Pinpoint the cell where the given text exists, returning its (x, y) midpoint coordinate. 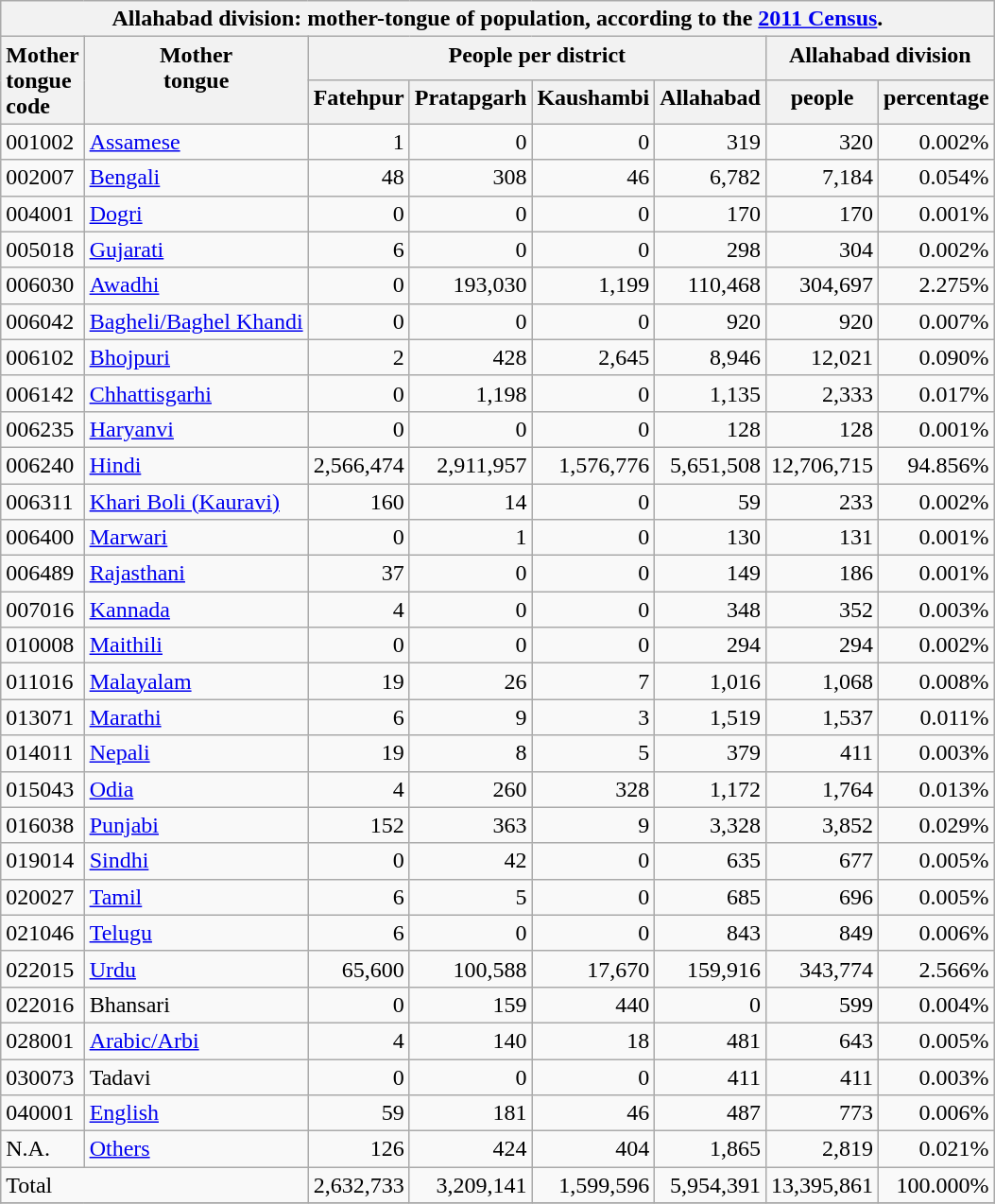
Marathi (197, 717)
028001 (43, 1041)
343,774 (822, 969)
7 (593, 681)
0.007% (937, 321)
319 (711, 142)
Chhattisgarhi (197, 393)
Mothertonguecode (43, 80)
8 (471, 753)
3,209,141 (471, 1185)
Tadavi (197, 1076)
186 (822, 574)
019014 (43, 861)
48 (359, 178)
17,670 (593, 969)
677 (822, 861)
014011 (43, 753)
348 (711, 610)
0.029% (937, 825)
233 (822, 502)
Telugu (197, 933)
006102 (43, 357)
42 (471, 861)
Nepali (197, 753)
Allahabad division (880, 59)
Hindi (197, 465)
404 (593, 1149)
Tamil (197, 897)
021046 (43, 933)
Allahabad division: mother-tongue of population, according to the 2011 Census. (497, 19)
849 (822, 933)
1,764 (822, 789)
People per district (537, 59)
152 (359, 825)
5,651,508 (711, 465)
0.021% (937, 1149)
149 (711, 574)
3 (593, 717)
Bagheli/Baghel Khandi (197, 321)
635 (711, 861)
1,068 (822, 681)
0.017% (937, 393)
298 (711, 249)
2,632,733 (359, 1185)
1,519 (711, 717)
126 (359, 1149)
2,911,957 (471, 465)
643 (822, 1041)
304,697 (822, 285)
1,865 (711, 1149)
3,852 (822, 825)
160 (359, 502)
Allahabad (711, 102)
14 (471, 502)
599 (822, 1005)
Mother tongue (197, 80)
1,198 (471, 393)
022016 (43, 1005)
006240 (43, 465)
7,184 (822, 178)
006311 (43, 502)
100.000% (937, 1185)
308 (471, 178)
843 (711, 933)
2.566% (937, 969)
Punjabi (197, 825)
320 (822, 142)
040001 (43, 1113)
Maithili (197, 645)
Pratapgarh (471, 102)
Bhansari (197, 1005)
13,395,861 (822, 1185)
2,645 (593, 357)
001002 (43, 142)
006489 (43, 574)
Malayalam (197, 681)
12,021 (822, 357)
8,946 (711, 357)
1,172 (711, 789)
352 (822, 610)
12,706,715 (822, 465)
Marwari (197, 538)
773 (822, 1113)
Kaushambi (593, 102)
304 (822, 249)
006235 (43, 429)
0.090% (937, 357)
015043 (43, 789)
004001 (43, 214)
2,566,474 (359, 465)
0.004% (937, 1005)
010008 (43, 645)
140 (471, 1041)
Bhojpuri (197, 357)
English (197, 1113)
Gujarati (197, 249)
022015 (43, 969)
0.054% (937, 178)
428 (471, 357)
Odia (197, 789)
1,537 (822, 717)
Fatehpur (359, 102)
013071 (43, 717)
100,588 (471, 969)
18 (593, 1041)
440 (593, 1005)
1,599,596 (593, 1185)
Rajasthani (197, 574)
Kannada (197, 610)
2 (359, 357)
110,468 (711, 285)
379 (711, 753)
328 (593, 789)
94.856% (937, 465)
016038 (43, 825)
006042 (43, 321)
Awadhi (197, 285)
N.A. (43, 1149)
007016 (43, 610)
65,600 (359, 969)
37 (359, 574)
5,954,391 (711, 1185)
Sindhi (197, 861)
0.008% (937, 681)
people (822, 102)
487 (711, 1113)
481 (711, 1041)
006030 (43, 285)
1,016 (711, 681)
130 (711, 538)
Bengali (197, 178)
260 (471, 789)
159,916 (711, 969)
005018 (43, 249)
696 (822, 897)
3,328 (711, 825)
159 (471, 1005)
685 (711, 897)
percentage (937, 102)
030073 (43, 1076)
2.275% (937, 285)
131 (822, 538)
Assamese (197, 142)
020027 (43, 897)
Urdu (197, 969)
424 (471, 1149)
193,030 (471, 285)
6,782 (711, 178)
1,135 (711, 393)
26 (471, 681)
181 (471, 1113)
002007 (43, 178)
Total (155, 1185)
1,576,776 (593, 465)
0.013% (937, 789)
1,199 (593, 285)
006142 (43, 393)
2,333 (822, 393)
0.011% (937, 717)
006400 (43, 538)
Dogri (197, 214)
011016 (43, 681)
Haryanvi (197, 429)
Arabic/Arbi (197, 1041)
2,819 (822, 1149)
363 (471, 825)
Others (197, 1149)
Khari Boli (Kauravi) (197, 502)
